Scan for the cell matching the given text and deliver its (X, Y) coordinate at center. 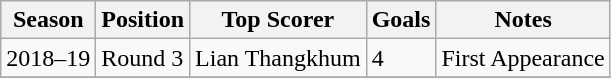
Position (143, 20)
First Appearance (523, 58)
2018–19 (48, 58)
Lian Thangkhum (278, 58)
4 (401, 58)
Notes (523, 20)
Goals (401, 20)
Season (48, 20)
Round 3 (143, 58)
Top Scorer (278, 20)
